Scan for the cell matching the given text and deliver its [X, Y] coordinate at center. 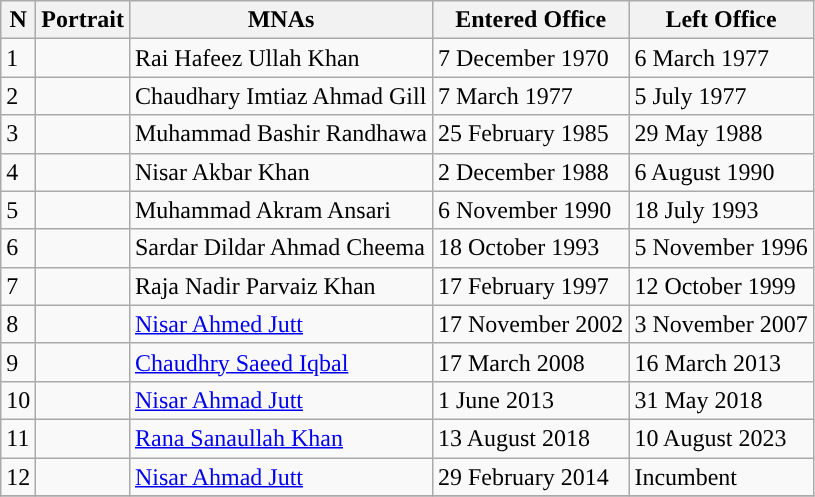
3 November 2007 [721, 324]
Incumbent [721, 477]
Portrait [83, 20]
7 March 1977 [530, 96]
5 July 1977 [721, 96]
6 March 1977 [721, 58]
13 August 2018 [530, 438]
18 July 1993 [721, 210]
Rana Sanaullah Khan [280, 438]
16 March 2013 [721, 362]
MNAs [280, 20]
5 November 1996 [721, 248]
N [18, 20]
18 October 1993 [530, 248]
1 June 2013 [530, 400]
Entered Office [530, 20]
5 [18, 210]
10 August 2023 [721, 438]
2 December 1988 [530, 172]
10 [18, 400]
Nisar Ahmed Jutt [280, 324]
2 [18, 96]
6 November 1990 [530, 210]
Chaudhry Saeed Iqbal [280, 362]
1 [18, 58]
4 [18, 172]
Muhammad Akram Ansari [280, 210]
Nisar Akbar Khan [280, 172]
3 [18, 134]
7 December 1970 [530, 58]
6 [18, 248]
Muhammad Bashir Randhawa [280, 134]
29 May 1988 [721, 134]
17 March 2008 [530, 362]
17 November 2002 [530, 324]
Sardar Dildar Ahmad Cheema [280, 248]
8 [18, 324]
12 October 1999 [721, 286]
17 February 1997 [530, 286]
7 [18, 286]
Rai Hafeez Ullah Khan [280, 58]
9 [18, 362]
11 [18, 438]
25 February 1985 [530, 134]
Chaudhary Imtiaz Ahmad Gill [280, 96]
Raja Nadir Parvaiz Khan [280, 286]
Left Office [721, 20]
31 May 2018 [721, 400]
6 August 1990 [721, 172]
29 February 2014 [530, 477]
12 [18, 477]
